Return (x, y) of the center of cell containing provided text 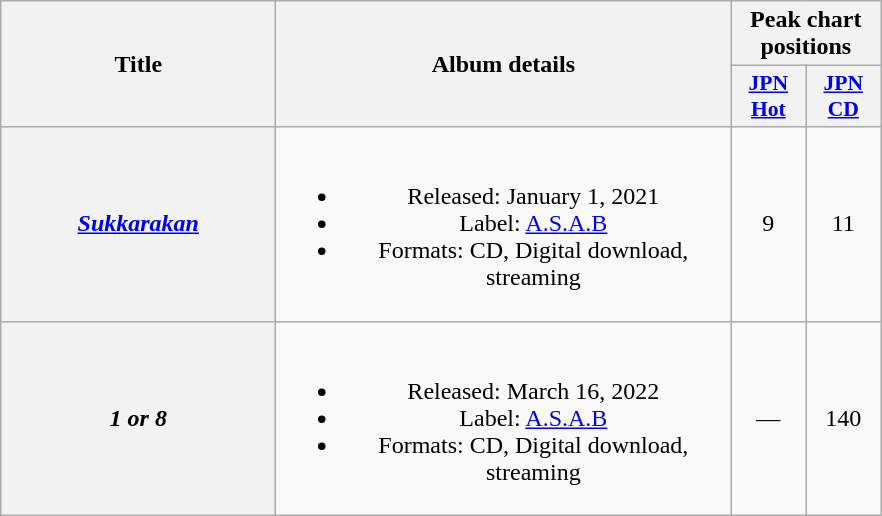
1 or 8 (138, 418)
9 (768, 224)
Released: March 16, 2022Label: A.S.A.BFormats: CD, Digital download, streaming (504, 418)
— (768, 418)
JPNHot (768, 96)
Peak chart positions (806, 34)
Sukkarakan (138, 224)
Released: January 1, 2021Label: A.S.A.BFormats: CD, Digital download, streaming (504, 224)
140 (844, 418)
Title (138, 64)
JPNCD (844, 96)
Album details (504, 64)
11 (844, 224)
